From the cell containing the given text, extract its center point as [X, Y] coordinate. 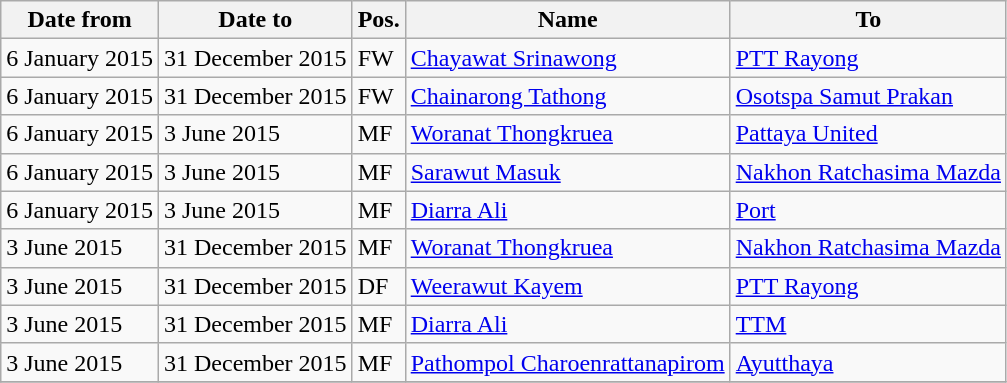
Date from [80, 20]
Port [868, 210]
Chainarong Tathong [568, 96]
TTM [868, 324]
Name [568, 20]
Pos. [378, 20]
Sarawut Masuk [568, 172]
Weerawut Kayem [568, 286]
Ayutthaya [868, 362]
Date to [255, 20]
Chayawat Srinawong [568, 58]
Pattaya United [868, 134]
Osotspa Samut Prakan [868, 96]
DF [378, 286]
Pathompol Charoenrattanapirom [568, 362]
To [868, 20]
